Find where the given text appears and provide that cell's center as [x, y] coordinate. 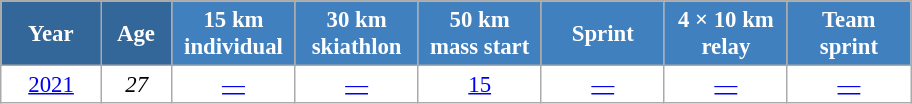
Age [136, 34]
15 [480, 85]
50 km mass start [480, 34]
27 [136, 85]
Year [52, 34]
Team sprint [848, 34]
Sprint [602, 34]
2021 [52, 85]
30 km skiathlon [356, 34]
4 × 10 km relay [726, 34]
15 km individual [234, 34]
